Provide the [X, Y] coordinate of the cell's center where the given text is located.  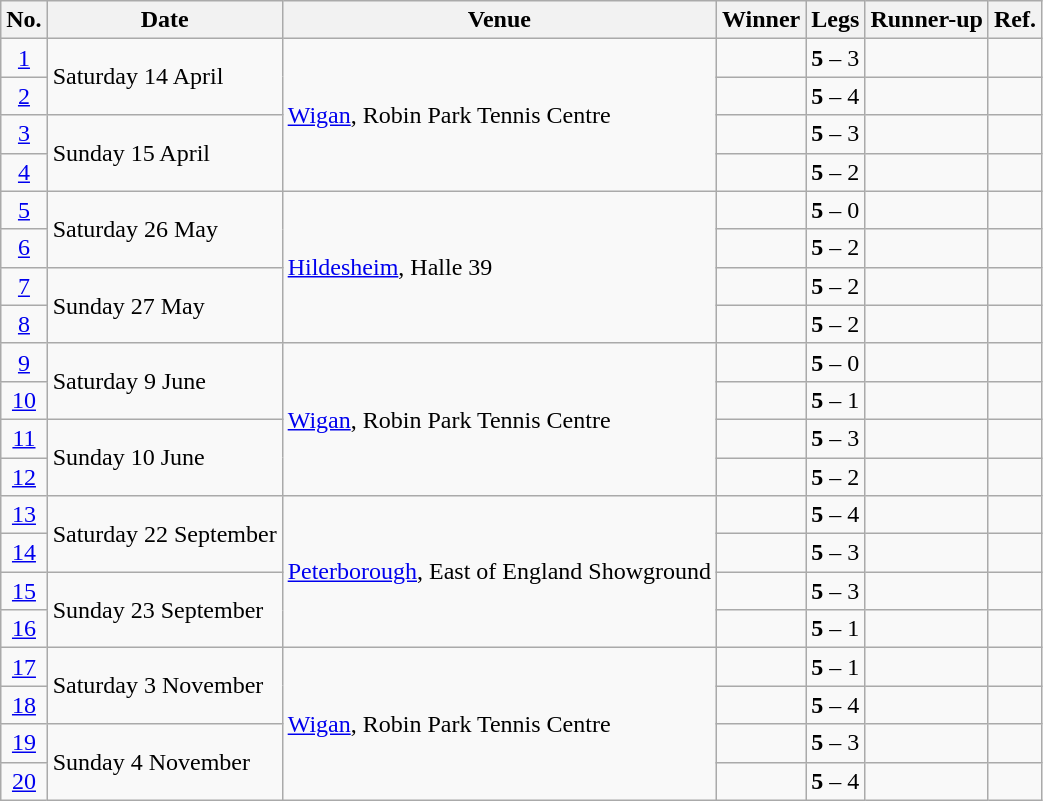
16 [24, 629]
15 [24, 591]
Sunday 23 September [164, 610]
Runner-up [927, 20]
Saturday 14 April [164, 77]
Saturday 26 May [164, 229]
Venue [499, 20]
20 [24, 781]
18 [24, 705]
1 [24, 58]
12 [24, 477]
Saturday 22 September [164, 534]
No. [24, 20]
Saturday 3 November [164, 686]
4 [24, 172]
Sunday 27 May [164, 305]
Legs [836, 20]
2 [24, 96]
Sunday 4 November [164, 762]
13 [24, 515]
3 [24, 134]
Ref. [1014, 20]
Sunday 15 April [164, 153]
Hildesheim, Halle 39 [499, 267]
17 [24, 667]
10 [24, 400]
Winner [762, 20]
7 [24, 286]
14 [24, 553]
5 [24, 210]
9 [24, 362]
6 [24, 248]
19 [24, 743]
8 [24, 324]
Saturday 9 June [164, 381]
11 [24, 438]
Sunday 10 June [164, 457]
Date [164, 20]
Peterborough, East of England Showground [499, 572]
